Provide the [X, Y] coordinate of the cell's center where the given text is located.  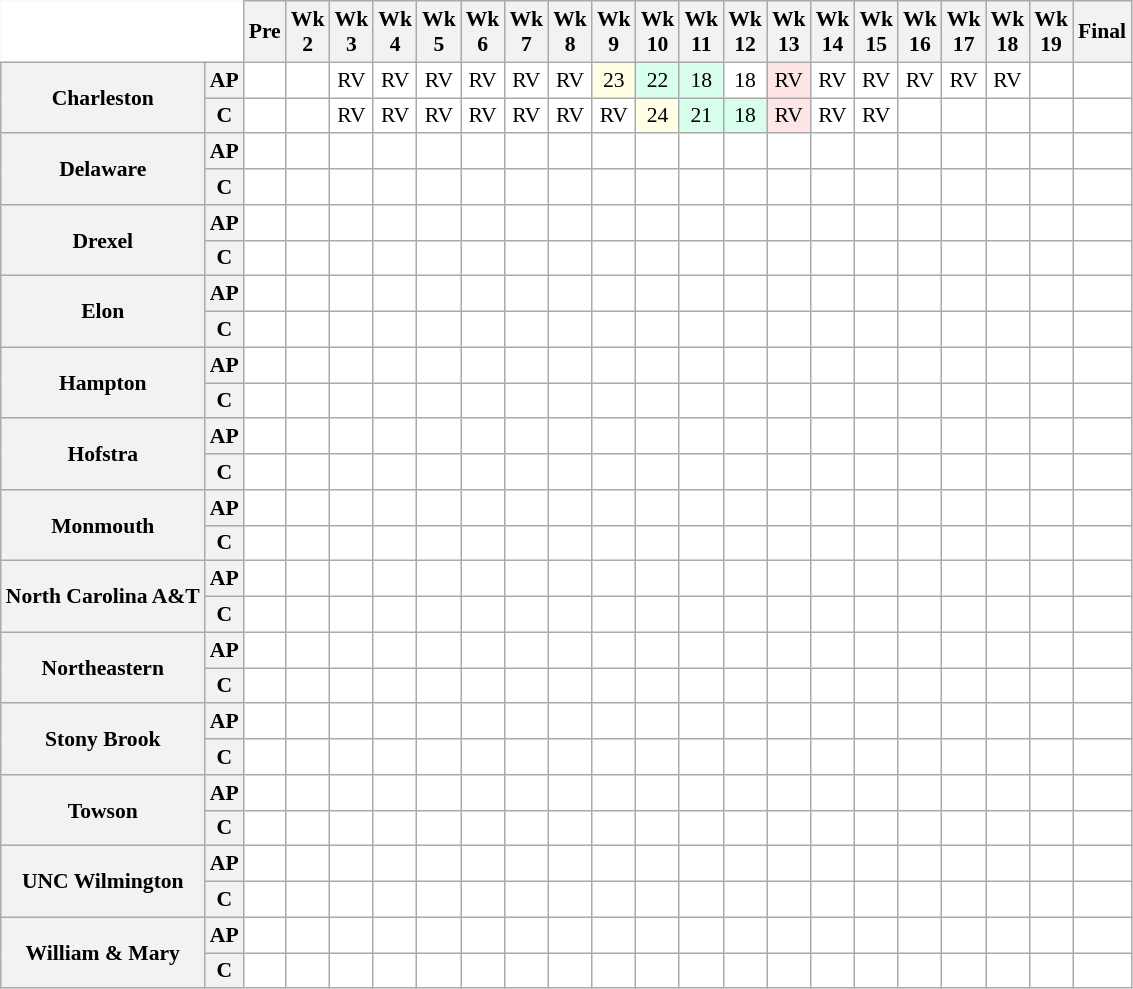
UNC Wilmington [103, 882]
Wk19 [1051, 32]
Wk9 [614, 32]
21 [701, 116]
Wk6 [483, 32]
Northeastern [103, 668]
Wk15 [876, 32]
Elon [103, 312]
Wk7 [526, 32]
Delaware [103, 170]
North Carolina A&T [103, 596]
Wk3 [352, 32]
Monmouth [103, 526]
William & Mary [103, 952]
Wk5 [439, 32]
Charleston [103, 98]
24 [658, 116]
Hofstra [103, 454]
Pre [265, 32]
Wk16 [920, 32]
Wk13 [789, 32]
Wk12 [745, 32]
Wk17 [964, 32]
23 [614, 80]
Final [1102, 32]
Wk18 [1008, 32]
Drexel [103, 240]
Wk8 [570, 32]
Wk2 [308, 32]
Wk4 [395, 32]
Wk10 [658, 32]
22 [658, 80]
Wk14 [833, 32]
Hampton [103, 382]
Stony Brook [103, 740]
Wk11 [701, 32]
Towson [103, 810]
